Return (x, y) of the center of cell containing provided text 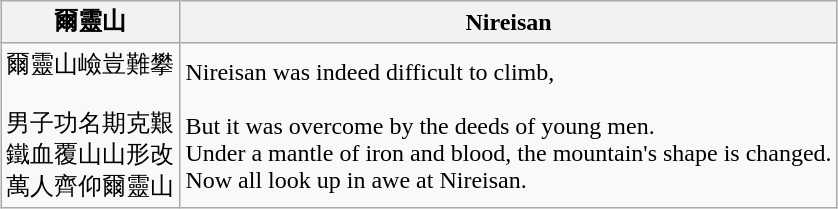
Nireisan (508, 22)
爾靈山 (90, 22)
爾靈山嶮豈難攀男子功名期克艱 鐵血覆山山形改 萬人齊仰爾靈山 (90, 125)
